Find where the given text appears and provide that cell's center as [X, Y] coordinate. 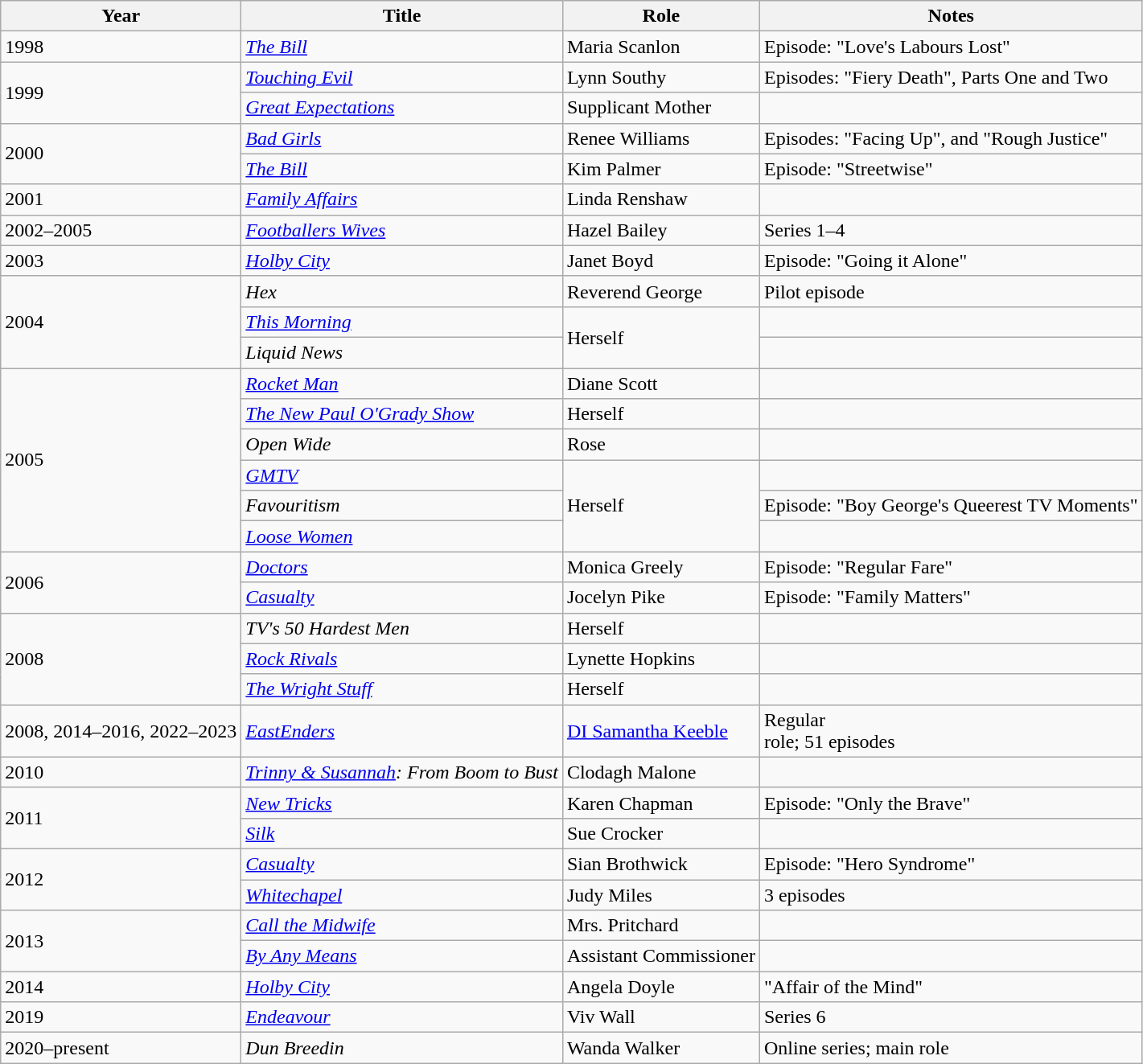
Mrs. Pritchard [661, 926]
Online series; main role [951, 1048]
Janet Boyd [661, 261]
EastEnders [402, 730]
1998 [121, 47]
Series 1–4 [951, 230]
2014 [121, 987]
Jocelyn Pike [661, 598]
Episode: "Going it Alone" [951, 261]
2001 [121, 199]
2010 [121, 772]
2003 [121, 261]
Regularrole; 51 episodes [951, 730]
2006 [121, 582]
DI Samantha Keeble [661, 730]
Trinny & Susannah: From Boom to Bust [402, 772]
Kim Palmer [661, 169]
Rose [661, 445]
Episode: "Only the Brave" [951, 803]
Karen Chapman [661, 803]
GMTV [402, 475]
Supplicant Mother [661, 108]
"Affair of the Mind" [951, 987]
Judy Miles [661, 895]
Episode: "Hero Syndrome" [951, 864]
2005 [121, 460]
Linda Renshaw [661, 199]
Episode: "Family Matters" [951, 598]
Lynn Southy [661, 77]
2013 [121, 941]
Year [121, 16]
Pilot episode [951, 291]
Viv Wall [661, 1017]
Family Affairs [402, 199]
Liquid News [402, 352]
Hex [402, 291]
Episode: "Streetwise" [951, 169]
Maria Scanlon [661, 47]
2019 [121, 1017]
Episode: "Boy George's Queerest TV Moments" [951, 506]
Silk [402, 833]
Episode: "Regular Fare" [951, 567]
Footballers Wives [402, 230]
TV's 50 Hardest Men [402, 628]
Rock Rivals [402, 659]
Episodes: "Fiery Death", Parts One and Two [951, 77]
Great Expectations [402, 108]
Assistant Commissioner [661, 956]
2000 [121, 154]
2008, 2014–2016, 2022–2023 [121, 730]
Title [402, 16]
Rocket Man [402, 384]
Call the Midwife [402, 926]
Doctors [402, 567]
Monica Greely [661, 567]
Dun Breedin [402, 1048]
Reverend George [661, 291]
2008 [121, 659]
2002–2005 [121, 230]
Episodes: "Facing Up", and "Rough Justice" [951, 138]
The Wright Stuff [402, 689]
Touching Evil [402, 77]
Sian Brothwick [661, 864]
Open Wide [402, 445]
Angela Doyle [661, 987]
The New Paul O'Grady Show [402, 414]
Diane Scott [661, 384]
Wanda Walker [661, 1048]
2011 [121, 818]
Lynette Hopkins [661, 659]
Role [661, 16]
Whitechapel [402, 895]
2012 [121, 879]
2020–present [121, 1048]
Endeavour [402, 1017]
Loose Women [402, 536]
2004 [121, 322]
Sue Crocker [661, 833]
1999 [121, 92]
Hazel Bailey [661, 230]
By Any Means [402, 956]
New Tricks [402, 803]
Notes [951, 16]
Series 6 [951, 1017]
This Morning [402, 322]
Bad Girls [402, 138]
Episode: "Love's Labours Lost" [951, 47]
Renee Williams [661, 138]
Clodagh Malone [661, 772]
Favouritism [402, 506]
3 episodes [951, 895]
